Output the [X, Y] coordinate of the center of the cell containing the given text.  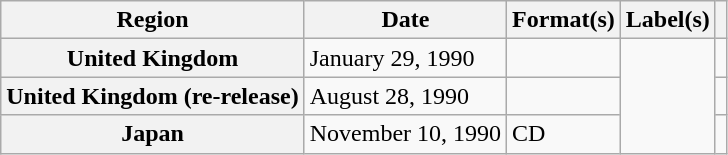
United Kingdom (re-release) [152, 96]
August 28, 1990 [405, 96]
Format(s) [564, 20]
CD [564, 134]
Date [405, 20]
United Kingdom [152, 58]
Japan [152, 134]
January 29, 1990 [405, 58]
November 10, 1990 [405, 134]
Label(s) [668, 20]
Region [152, 20]
